Provide the (x, y) coordinate of the cell's center where the given text is located.  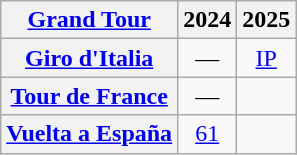
Tour de France (90, 96)
Vuelta a España (90, 134)
Giro d'Italia (90, 58)
2024 (208, 20)
2025 (266, 20)
Grand Tour (90, 20)
IP (266, 58)
61 (208, 134)
